Scan for the cell matching the given text and deliver its (X, Y) coordinate at center. 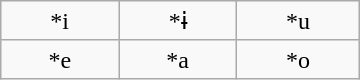
*e (60, 59)
*o (298, 59)
*u (298, 21)
*ɨ (178, 21)
*i (60, 21)
*a (178, 59)
